Find where the given text appears and provide that cell's center as [x, y] coordinate. 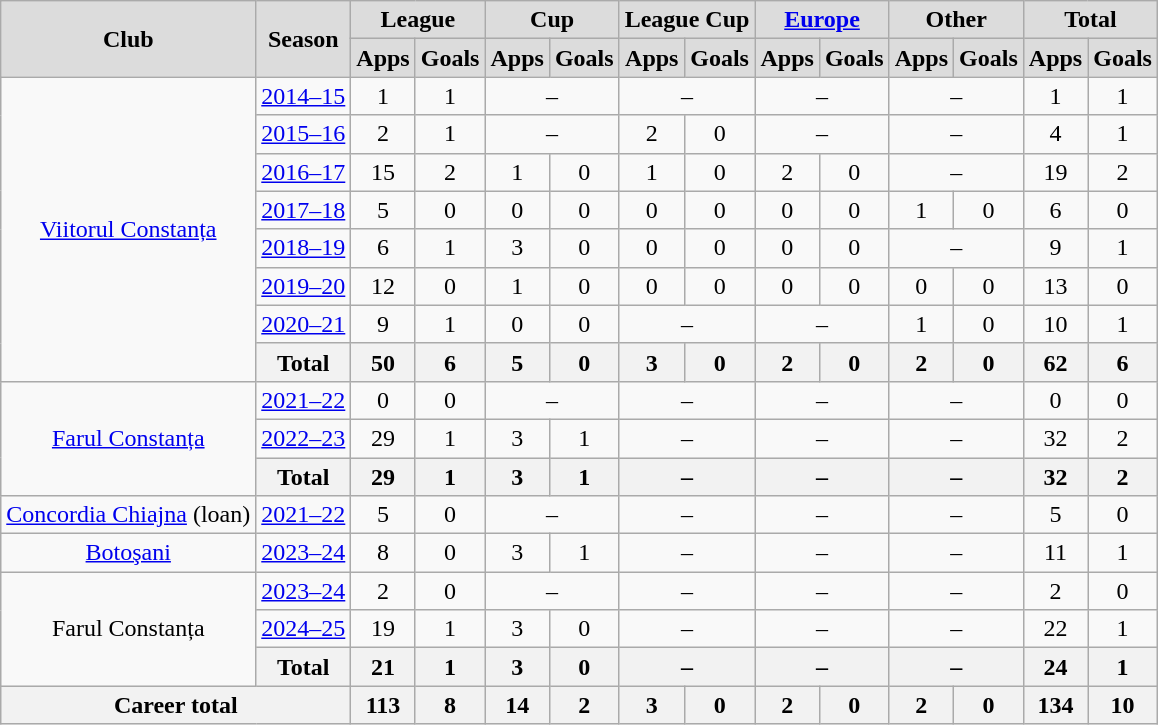
134 [1055, 705]
2014–15 [304, 96]
4 [1055, 134]
2018–19 [304, 248]
14 [517, 705]
21 [383, 667]
2016–17 [304, 172]
2022–23 [304, 438]
11 [1055, 553]
2019–20 [304, 286]
15 [383, 172]
Career total [176, 705]
Europe [822, 20]
League [418, 20]
Concordia Chiajna (loan) [128, 515]
12 [383, 286]
62 [1055, 362]
Cup [552, 20]
Viitorul Constanța [128, 229]
113 [383, 705]
24 [1055, 667]
2020–21 [304, 324]
Botoşani [128, 553]
50 [383, 362]
Season [304, 39]
13 [1055, 286]
22 [1055, 629]
Other [956, 20]
Club [128, 39]
2024–25 [304, 629]
League Cup [687, 20]
2015–16 [304, 134]
2017–18 [304, 210]
